Identify which cell holds the provided text, then report its (X, Y) central coordinate. 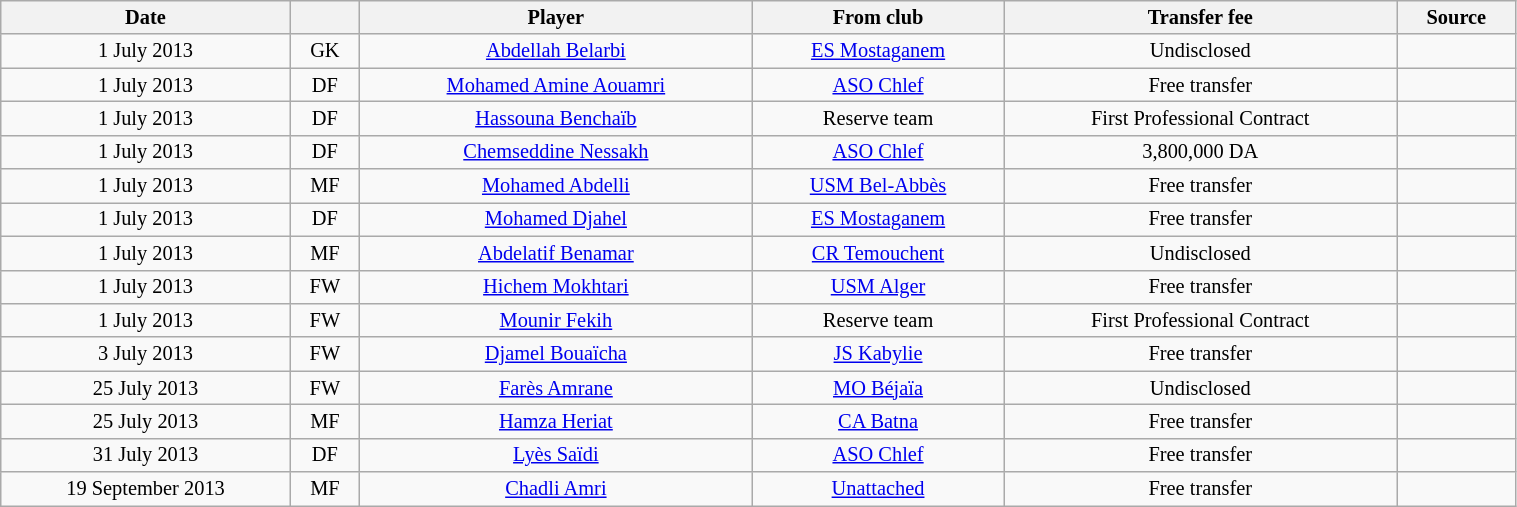
MO Béjaïa (878, 388)
Abdelatif Benamar (556, 253)
3,800,000 DA (1200, 152)
Unattached (878, 489)
Chadli Amri (556, 489)
Djamel Bouaïcha (556, 354)
Transfer fee (1200, 17)
Hassouna Benchaïb (556, 118)
Mounir Fekih (556, 320)
Player (556, 17)
Mohamed Djahel (556, 219)
From club (878, 17)
19 September 2013 (146, 489)
USM Alger (878, 287)
31 July 2013 (146, 455)
CA Batna (878, 421)
Mohamed Amine Aouamri (556, 85)
Hichem Mokhtari (556, 287)
3 July 2013 (146, 354)
Farès Amrane (556, 388)
Abdellah Belarbi (556, 51)
Date (146, 17)
Mohamed Abdelli (556, 186)
Lyès Saïdi (556, 455)
Chemseddine Nessakh (556, 152)
Hamza Heriat (556, 421)
USM Bel-Abbès (878, 186)
GK (324, 51)
CR Temouchent (878, 253)
JS Kabylie (878, 354)
Source (1456, 17)
